Provide the [X, Y] coordinate of the cell's center where the given text is located.  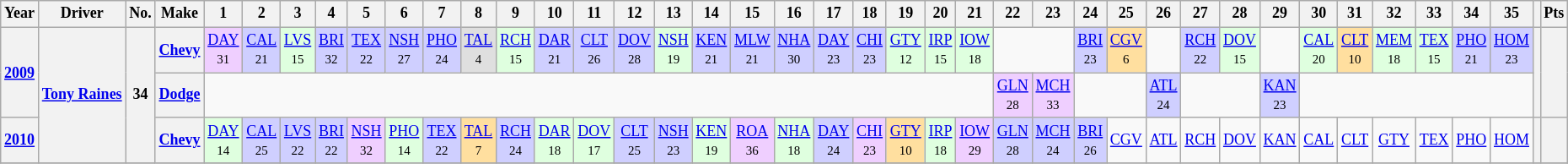
NSH27 [405, 50]
11 [594, 14]
RCH [1200, 140]
NSH19 [673, 50]
PHO24 [442, 50]
NSH23 [673, 140]
RCH24 [516, 140]
ATL [1163, 140]
29 [1280, 14]
DAY24 [834, 140]
22 [1012, 14]
PHO14 [405, 140]
GTY [1394, 140]
10 [555, 14]
BRI26 [1091, 140]
CLT26 [594, 50]
Dodge [180, 96]
CGV6 [1126, 50]
CAL [1318, 140]
15 [752, 14]
12 [635, 14]
33 [1434, 14]
DAY23 [834, 50]
4 [332, 14]
DOV15 [1240, 50]
TEX15 [1434, 50]
NHA30 [794, 50]
NSH32 [366, 140]
IOW29 [975, 140]
KAN [1280, 140]
26 [1163, 14]
MCH24 [1053, 140]
Year [20, 14]
KEN19 [712, 140]
31 [1356, 14]
CGV [1126, 140]
BRI22 [332, 140]
5 [366, 14]
MCH33 [1053, 96]
14 [712, 14]
CAL21 [261, 50]
23 [1053, 14]
CAL25 [261, 140]
KEN21 [712, 50]
RCH22 [1200, 50]
DAY14 [223, 140]
CAL20 [1318, 50]
DAR21 [555, 50]
RCH15 [516, 50]
LVS15 [298, 50]
DOV [1240, 140]
NHA18 [794, 140]
8 [478, 14]
DOV17 [594, 140]
DOV28 [635, 50]
35 [1512, 14]
2 [261, 14]
LVS22 [298, 140]
GTY10 [905, 140]
16 [794, 14]
2010 [20, 140]
ROA36 [752, 140]
MLW21 [752, 50]
18 [870, 14]
TEX [1434, 140]
CLT [1356, 140]
No. [140, 14]
GTY12 [905, 50]
21 [975, 14]
KAN23 [1280, 96]
13 [673, 14]
20 [941, 14]
19 [905, 14]
MEM18 [1394, 50]
30 [1318, 14]
24 [1091, 14]
HOM [1512, 140]
CLT10 [1356, 50]
3 [298, 14]
28 [1240, 14]
Tony Raines [82, 95]
BRI23 [1091, 50]
Driver [82, 14]
IOW18 [975, 50]
17 [834, 14]
BRI32 [332, 50]
DAR18 [555, 140]
PHO21 [1472, 50]
Make [180, 14]
25 [1126, 14]
7 [442, 14]
TAL4 [478, 50]
TAL7 [478, 140]
27 [1200, 14]
ATL24 [1163, 96]
Pts [1555, 14]
1 [223, 14]
9 [516, 14]
PHO [1472, 140]
IRP18 [941, 140]
6 [405, 14]
IRP15 [941, 50]
DAY31 [223, 50]
HOM23 [1512, 50]
CLT25 [635, 140]
32 [1394, 14]
2009 [20, 73]
